Return (x, y) of the center of cell containing provided text 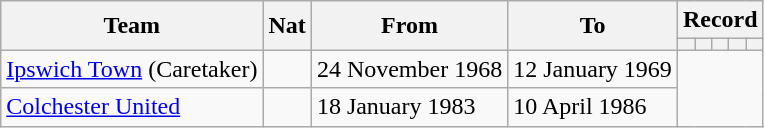
To (593, 26)
18 January 1983 (409, 107)
Record (720, 20)
Team (132, 26)
Ipswich Town (Caretaker) (132, 69)
From (409, 26)
10 April 1986 (593, 107)
12 January 1969 (593, 69)
Nat (287, 26)
24 November 1968 (409, 69)
Colchester United (132, 107)
